From the cell containing the given text, extract its center point as [x, y] coordinate. 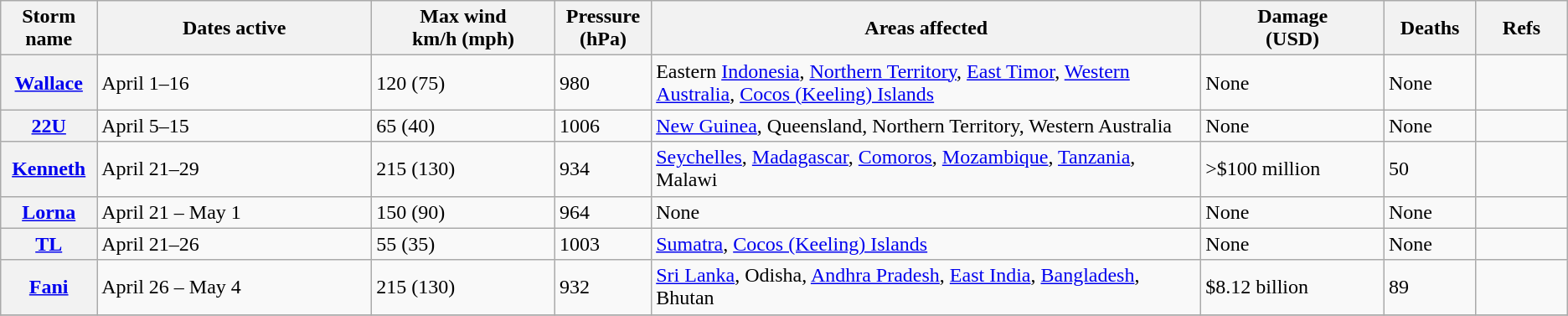
Damage(USD) [1293, 28]
April 21 – May 1 [235, 212]
150 (90) [464, 212]
Wallace [49, 82]
964 [603, 212]
Max windkm/h (mph) [464, 28]
932 [603, 287]
Sumatra, Cocos (Keeling) Islands [926, 244]
TL [49, 244]
Refs [1521, 28]
April 5–15 [235, 126]
934 [603, 169]
April 21–26 [235, 244]
Deaths [1429, 28]
980 [603, 82]
April 1–16 [235, 82]
Kenneth [49, 169]
89 [1429, 287]
April 26 – May 4 [235, 287]
Eastern Indonesia, Northern Territory, East Timor, Western Australia, Cocos (Keeling) Islands [926, 82]
New Guinea, Queensland, Northern Territory, Western Australia [926, 126]
Fani [49, 287]
Pressure(hPa) [603, 28]
Sri Lanka, Odisha, Andhra Pradesh, East India, Bangladesh, Bhutan [926, 287]
Dates active [235, 28]
$8.12 billion [1293, 287]
Seychelles, Madagascar, Comoros, Mozambique, Tanzania, Malawi [926, 169]
>$100 million [1293, 169]
22U [49, 126]
55 (35) [464, 244]
Lorna [49, 212]
1006 [603, 126]
65 (40) [464, 126]
50 [1429, 169]
Areas affected [926, 28]
Storm name [49, 28]
120 (75) [464, 82]
April 21–29 [235, 169]
1003 [603, 244]
